Capture the cell that displays the provided text and extract its (x, y) central coordinate. 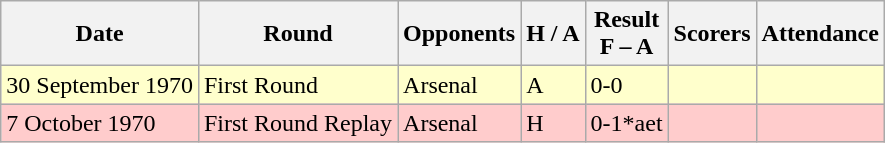
0-0 (626, 85)
30 September 1970 (100, 85)
A (553, 85)
0-1*aet (626, 123)
Round (298, 34)
H / A (553, 34)
Attendance (820, 34)
Scorers (712, 34)
7 October 1970 (100, 123)
First Round Replay (298, 123)
H (553, 123)
Opponents (460, 34)
ResultF – A (626, 34)
Date (100, 34)
First Round (298, 85)
